Locate the cell with the specified text and output its (X, Y) center coordinate. 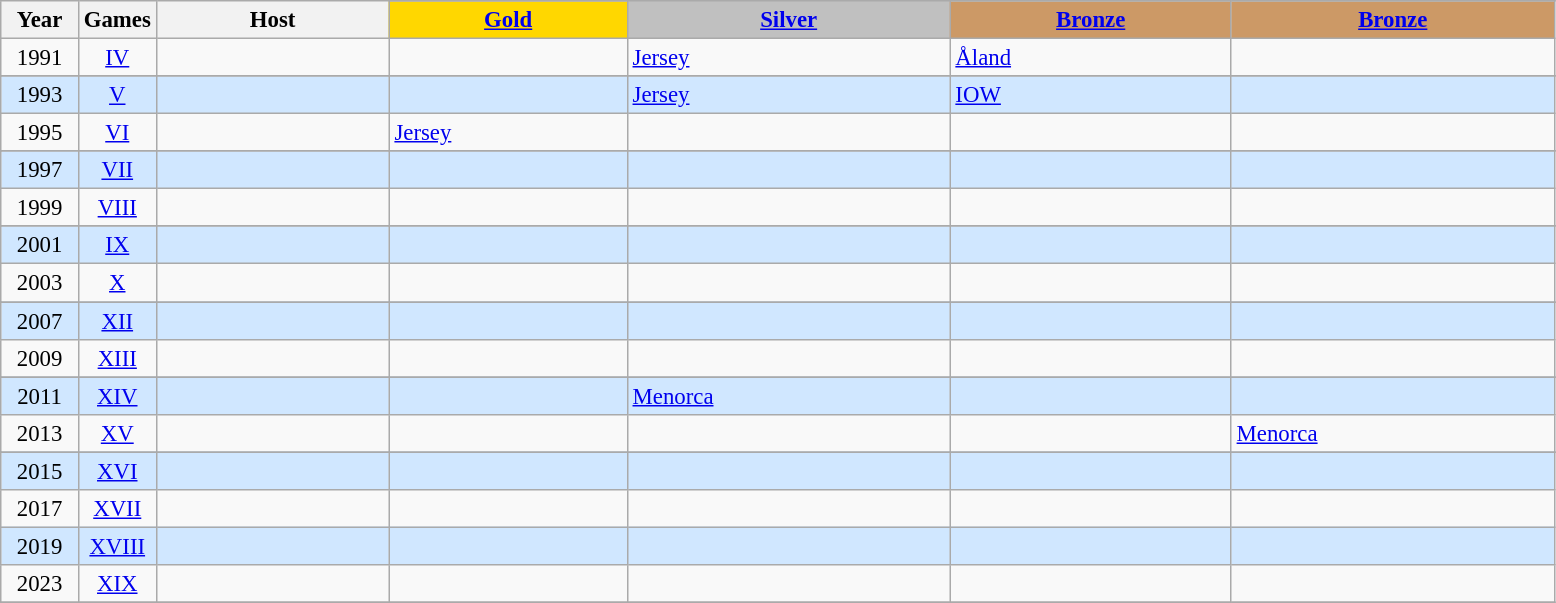
Åland (1090, 58)
2013 (40, 433)
X (117, 283)
1991 (40, 58)
XIX (117, 584)
2017 (40, 509)
XII (117, 321)
2003 (40, 283)
XIII (117, 358)
IV (117, 58)
2009 (40, 358)
IOW (1090, 95)
2015 (40, 471)
Host (272, 20)
1997 (40, 170)
XVI (117, 471)
XVIII (117, 546)
1993 (40, 95)
VI (117, 133)
2011 (40, 396)
Silver (788, 20)
V (117, 95)
2019 (40, 546)
1995 (40, 133)
VII (117, 170)
IX (117, 245)
1999 (40, 208)
2001 (40, 245)
Gold (508, 20)
2023 (40, 584)
Year (40, 20)
XIV (117, 396)
XV (117, 433)
XVII (117, 509)
VIII (117, 208)
Games (117, 20)
2007 (40, 321)
